Capture the cell that displays the provided text and extract its (x, y) central coordinate. 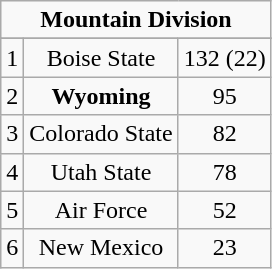
52 (224, 210)
23 (224, 248)
Mountain Division (136, 20)
78 (224, 172)
132 (22) (224, 58)
Air Force (101, 210)
Colorado State (101, 134)
Utah State (101, 172)
6 (12, 248)
5 (12, 210)
4 (12, 172)
82 (224, 134)
1 (12, 58)
3 (12, 134)
2 (12, 96)
New Mexico (101, 248)
Boise State (101, 58)
95 (224, 96)
Wyoming (101, 96)
